Determine the (X, Y) coordinate at the center of the cell enclosing the given text.  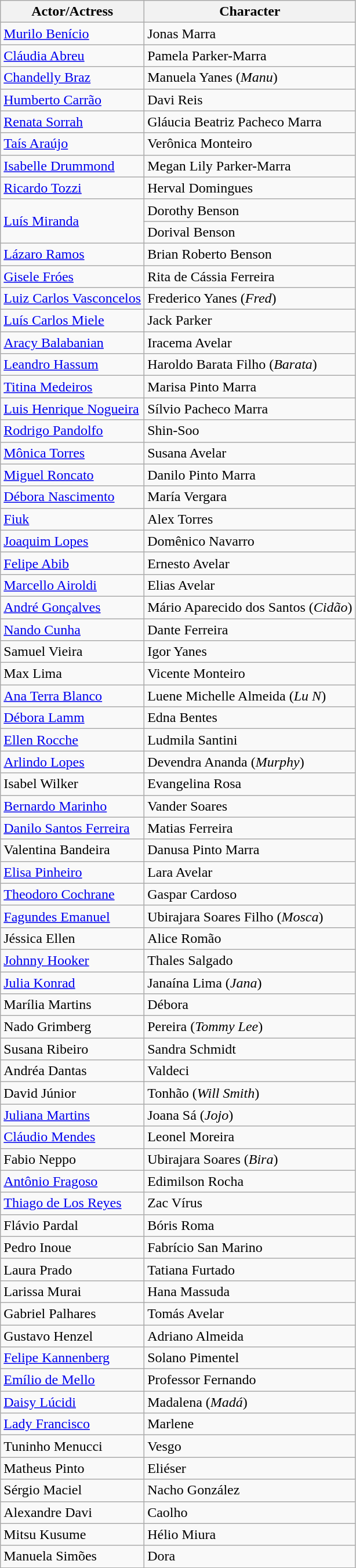
Luiz Carlos Vasconcelos (72, 299)
Miguel Roncato (72, 475)
Renata Sorrah (72, 122)
Shin-Soo (250, 431)
Vicente Monteiro (250, 674)
Jéssica Ellen (72, 938)
Johnny Hooker (72, 960)
Pamela Parker-Marra (250, 56)
Danilo Santos Ferreira (72, 828)
Dora (250, 1556)
Bernardo Marinho (72, 806)
Gaspar Cardoso (250, 894)
Ubirajara Soares (Bira) (250, 1159)
Aracy Balabanian (72, 343)
Luis Henrique Nogueira (72, 409)
Mônica Torres (72, 453)
Matheus Pinto (72, 1468)
Luís Carlos Miele (72, 321)
Joana Sá (Jojo) (250, 1115)
Tuninho Menucci (72, 1446)
María Vergara (250, 497)
Igor Yanes (250, 652)
Lady Francisco (72, 1424)
Thiago de Los Reyes (72, 1203)
Brian Roberto Benson (250, 254)
Samuel Vieira (72, 652)
Humberto Carrão (72, 100)
Titina Medeiros (72, 387)
Gabriel Palhares (72, 1313)
Felipe Abib (72, 563)
Jonas Marra (250, 34)
Ricardo Tozzi (72, 188)
Dorothy Benson (250, 210)
Antônio Fragoso (72, 1181)
Devendra Ananda (Murphy) (250, 762)
Marcello Airoldi (72, 585)
Luene Michelle Almeida (Lu N) (250, 696)
Solano Pimentel (250, 1358)
Madalena (Madá) (250, 1402)
Arlindo Lopes (72, 762)
Leonel Moreira (250, 1137)
Marisa Pinto Marra (250, 387)
Joaquim Lopes (72, 541)
Flávio Pardal (72, 1225)
Eliéser (250, 1468)
Fabrício San Marino (250, 1247)
Thales Salgado (250, 960)
Bóris Roma (250, 1225)
Ubirajara Soares Filho (Mosca) (250, 916)
Edimilson Rocha (250, 1181)
Rita de Cássia Ferreira (250, 277)
Max Lima (72, 674)
Fabio Neppo (72, 1159)
Isabelle Drummond (72, 166)
Evangelina Rosa (250, 784)
Sérgio Maciel (72, 1490)
Larissa Murai (72, 1291)
Hana Massuda (250, 1291)
Davi Reis (250, 100)
Tomás Avelar (250, 1313)
Ernesto Avelar (250, 563)
Tatiana Furtado (250, 1269)
Janaína Lima (Jana) (250, 983)
Luís Miranda (72, 221)
Débora Nascimento (72, 497)
Zac Vírus (250, 1203)
Matias Ferreira (250, 828)
Alice Romão (250, 938)
David Júnior (72, 1093)
Valdeci (250, 1071)
Andréa Dantas (72, 1071)
Julia Konrad (72, 983)
Alexandre Davi (72, 1512)
Dorival Benson (250, 232)
Hélio Miura (250, 1534)
Leandro Hassum (72, 365)
Pereira (Tommy Lee) (250, 1027)
Lara Avelar (250, 872)
Gisele Fróes (72, 277)
Haroldo Barata Filho (Barata) (250, 365)
Débora (250, 1005)
Gláucia Beatriz Pacheco Marra (250, 122)
Ana Terra Blanco (72, 696)
Susana Avelar (250, 453)
Caolho (250, 1512)
Sandra Schmidt (250, 1049)
Taís Araújo (72, 144)
Fagundes Emanuel (72, 916)
Character (250, 12)
Marlene (250, 1424)
Laura Prado (72, 1269)
Emílio de Mello (72, 1380)
Elisa Pinheiro (72, 872)
Susana Ribeiro (72, 1049)
Daisy Lúcidi (72, 1402)
Fiuk (72, 519)
Cláudia Abreu (72, 56)
Isabel Wilker (72, 784)
Professor Fernando (250, 1380)
Juliana Martins (72, 1115)
Adriano Almeida (250, 1335)
Iracema Avelar (250, 343)
Danusa Pinto Marra (250, 850)
Megan Lily Parker-Marra (250, 166)
Theodoro Cochrane (72, 894)
Valentina Bandeira (72, 850)
Nando Cunha (72, 629)
Cláudio Mendes (72, 1137)
Ludmila Santini (250, 740)
Verônica Monteiro (250, 144)
Gustavo Henzel (72, 1335)
Alex Torres (250, 519)
Chandelly Braz (72, 78)
Herval Domingues (250, 188)
Ellen Rocche (72, 740)
Edna Bentes (250, 718)
Murilo Benício (72, 34)
Elias Avelar (250, 585)
Sílvio Pacheco Marra (250, 409)
Lázaro Ramos (72, 254)
Nacho González (250, 1490)
Jack Parker (250, 321)
Actor/Actress (72, 12)
Frederico Yanes (Fred) (250, 299)
Rodrigo Pandolfo (72, 431)
Tonhão (Will Smith) (250, 1093)
Nado Grimberg (72, 1027)
Manuela Simões (72, 1556)
Felipe Kannenberg (72, 1358)
André Gonçalves (72, 607)
Mitsu Kusume (72, 1534)
Manuela Yanes (Manu) (250, 78)
Domênico Navarro (250, 541)
Dante Ferreira (250, 629)
Pedro Inoue (72, 1247)
Débora Lamm (72, 718)
Mário Aparecido dos Santos (Cidão) (250, 607)
Vander Soares (250, 806)
Marília Martins (72, 1005)
Danilo Pinto Marra (250, 475)
Vesgo (250, 1446)
